Capture the cell that displays the provided text and extract its [x, y] central coordinate. 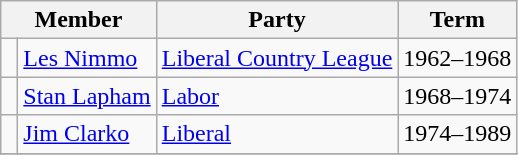
Party [277, 20]
Jim Clarko [87, 134]
Labor [277, 96]
Liberal [277, 134]
Term [458, 20]
1962–1968 [458, 58]
Les Nimmo [87, 58]
1974–1989 [458, 134]
Stan Lapham [87, 96]
Member [78, 20]
Liberal Country League [277, 58]
1968–1974 [458, 96]
